From the cell containing the given text, extract its center point as (x, y) coordinate. 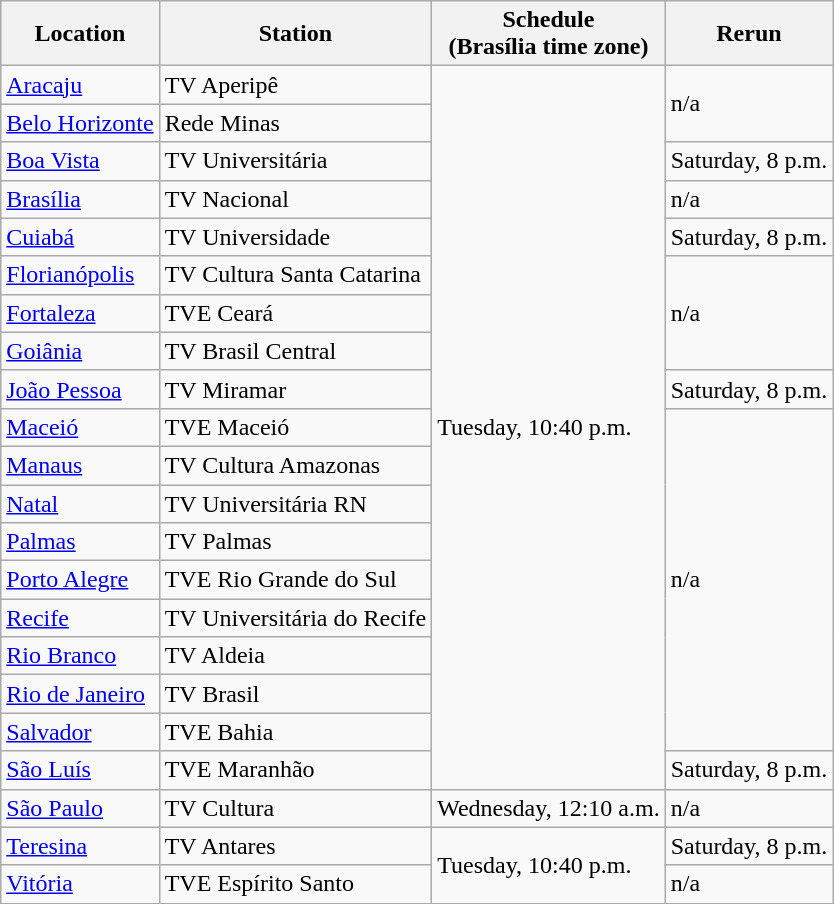
Wednesday, 12:10 a.m. (549, 808)
TV Cultura Amazonas (296, 465)
São Paulo (80, 808)
Brasília (80, 199)
Vitória (80, 884)
TVE Rio Grande do Sul (296, 580)
Aracaju (80, 85)
TV Aldeia (296, 656)
Natal (80, 503)
Florianópolis (80, 275)
Rerun (748, 34)
TVE Bahia (296, 732)
TVE Espírito Santo (296, 884)
TV Palmas (296, 542)
Belo Horizonte (80, 123)
TV Cultura (296, 808)
Cuiabá (80, 237)
Rio de Janeiro (80, 694)
Location (80, 34)
Salvador (80, 732)
TV Universidade (296, 237)
TV Aperipê (296, 85)
Palmas (80, 542)
TV Universitária (296, 161)
João Pessoa (80, 389)
Station (296, 34)
TV Miramar (296, 389)
Fortaleza (80, 313)
São Luís (80, 770)
Teresina (80, 846)
Schedule(Brasília time zone) (549, 34)
Porto Alegre (80, 580)
TV Brasil Central (296, 351)
TV Universitária do Recife (296, 618)
TV Nacional (296, 199)
Rede Minas (296, 123)
Recife (80, 618)
TVE Maranhão (296, 770)
TV Antares (296, 846)
TV Universitária RN (296, 503)
Boa Vista (80, 161)
Maceió (80, 427)
TV Brasil (296, 694)
Goiânia (80, 351)
TVE Ceará (296, 313)
TV Cultura Santa Catarina (296, 275)
TVE Maceió (296, 427)
Rio Branco (80, 656)
Manaus (80, 465)
